Identify which cell holds the provided text, then report its [x, y] central coordinate. 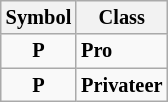
Symbol [38, 17]
Pro [122, 51]
Privateer [122, 85]
Class [122, 17]
